Detect which cell encompasses the target text, then output its (x, y) center coordinate. 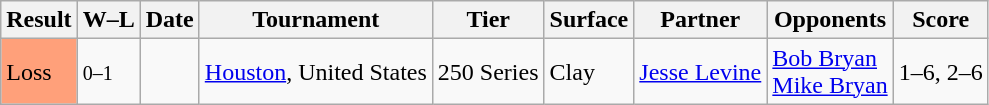
Clay (589, 72)
Partner (700, 20)
Jesse Levine (700, 72)
Opponents (830, 20)
Loss (39, 72)
Tournament (316, 20)
Surface (589, 20)
0–1 (108, 72)
250 Series (488, 72)
Score (940, 20)
1–6, 2–6 (940, 72)
Houston, United States (316, 72)
Result (39, 20)
Bob Bryan Mike Bryan (830, 72)
W–L (108, 20)
Date (170, 20)
Tier (488, 20)
